Pinpoint the cell where the given text exists, returning its [x, y] midpoint coordinate. 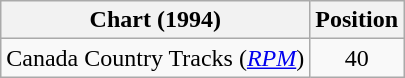
Chart (1994) [156, 20]
Canada Country Tracks (RPM) [156, 58]
Position [357, 20]
40 [357, 58]
